Return [x, y] of the center of cell containing provided text 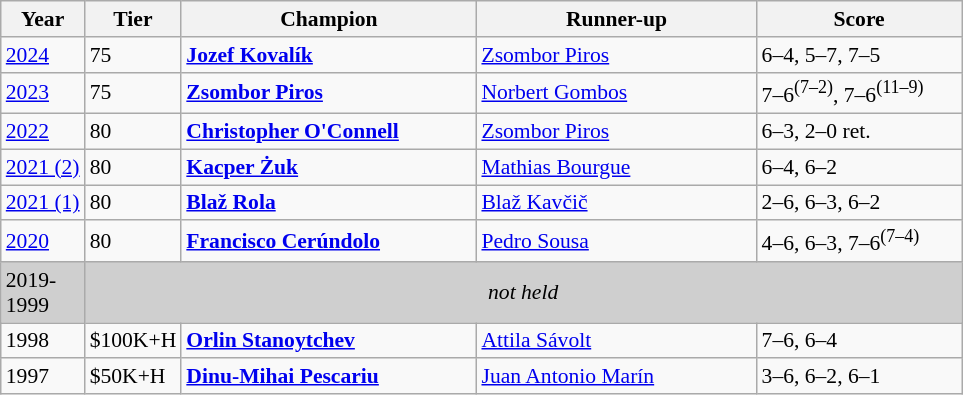
1998 [43, 341]
Kacper Żuk [328, 167]
Champion [328, 19]
3–6, 6–2, 6–1 [860, 377]
2022 [43, 132]
2–6, 6–3, 6–2 [860, 203]
Pedro Sousa [616, 242]
2019-1999 [43, 292]
Score [860, 19]
Norbert Gombos [616, 92]
$50K+H [134, 377]
2024 [43, 55]
4–6, 6–3, 7–6(7–4) [860, 242]
Year [43, 19]
Mathias Bourgue [616, 167]
6–4, 6–2 [860, 167]
Francisco Cerúndolo [328, 242]
6–3, 2–0 ret. [860, 132]
Blaž Kavčič [616, 203]
not held [524, 292]
Dinu-Mihai Pescariu [328, 377]
Attila Sávolt [616, 341]
Blaž Rola [328, 203]
Orlin Stanoytchev [328, 341]
2021 (1) [43, 203]
Runner-up [616, 19]
2020 [43, 242]
Tier [134, 19]
Jozef Kovalík [328, 55]
1997 [43, 377]
Juan Antonio Marín [616, 377]
7–6(7–2), 7–6(11–9) [860, 92]
7–6, 6–4 [860, 341]
2021 (2) [43, 167]
6–4, 5–7, 7–5 [860, 55]
2023 [43, 92]
Christopher O'Connell [328, 132]
$100K+H [134, 341]
